Determine the (x, y) coordinate at the center of the cell enclosing the given text.  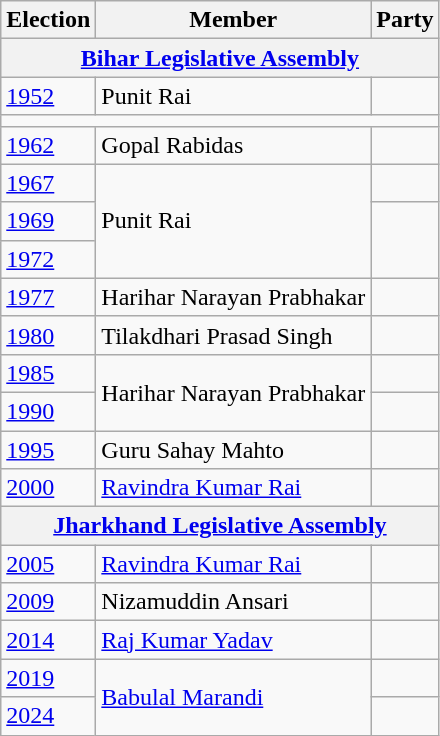
2009 (48, 602)
2019 (48, 678)
Babulal Marandi (234, 697)
1969 (48, 221)
1977 (48, 297)
Member (234, 20)
2014 (48, 640)
1972 (48, 259)
1995 (48, 449)
1952 (48, 96)
1962 (48, 145)
1980 (48, 335)
1985 (48, 373)
Jharkhand Legislative Assembly (220, 526)
2005 (48, 564)
1990 (48, 411)
Party (405, 20)
Bihar Legislative Assembly (220, 58)
Gopal Rabidas (234, 145)
2024 (48, 716)
Guru Sahay Mahto (234, 449)
2000 (48, 488)
Raj Kumar Yadav (234, 640)
Nizamuddin Ansari (234, 602)
Tilakdhari Prasad Singh (234, 335)
1967 (48, 183)
Election (48, 20)
